For the text-containing cell, return its midpoint in (x, y) coordinate format. 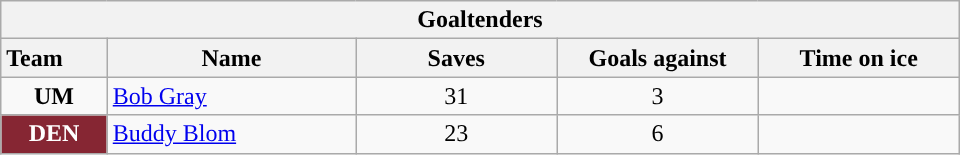
Team (54, 58)
Name (232, 58)
6 (658, 134)
Goals against (658, 58)
Bob Gray (232, 96)
23 (456, 134)
Buddy Blom (232, 134)
Saves (456, 58)
Goaltenders (480, 20)
31 (456, 96)
UM (54, 96)
DEN (54, 134)
Time on ice (858, 58)
3 (658, 96)
